Capture the cell that displays the provided text and extract its (X, Y) central coordinate. 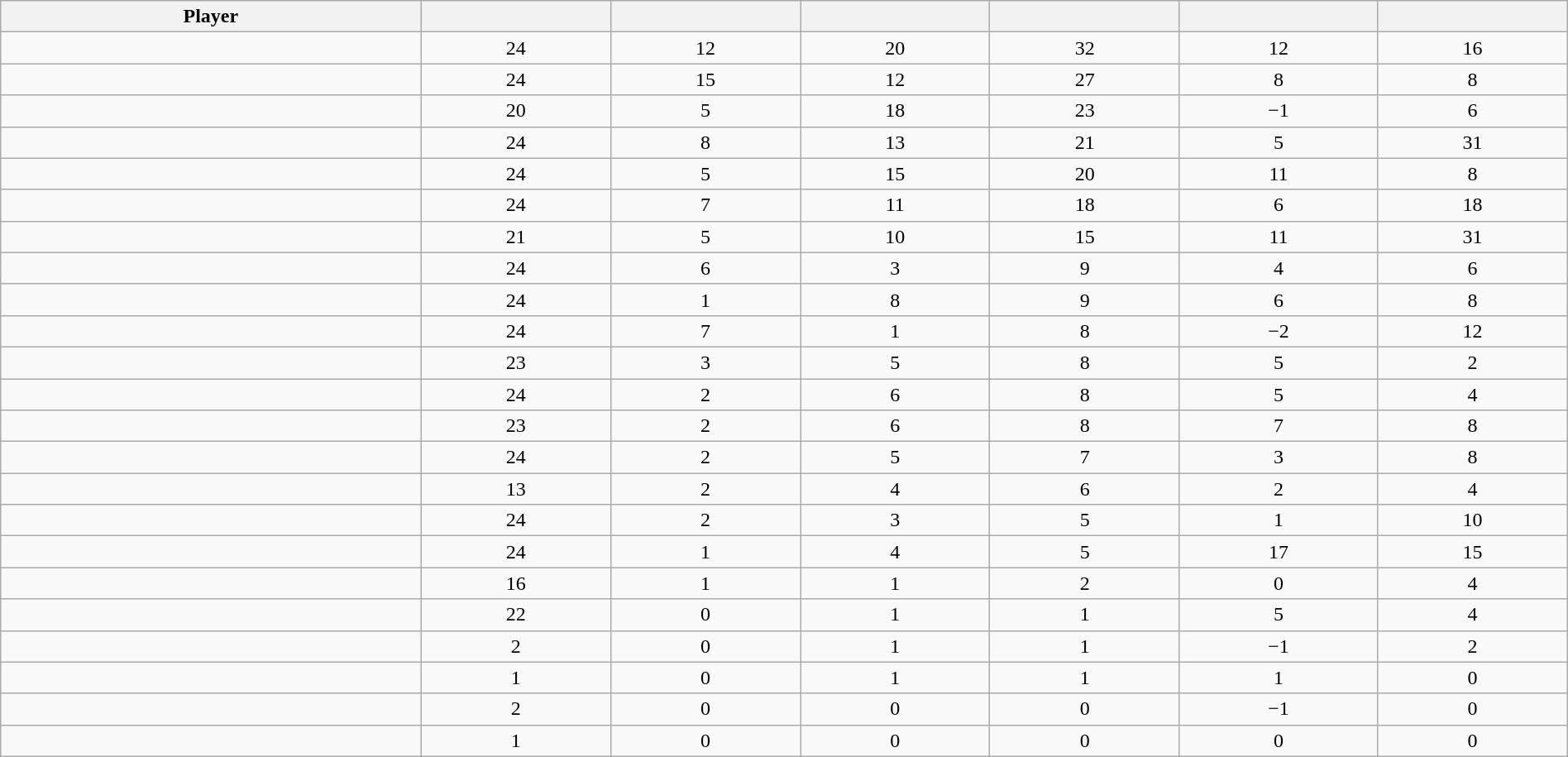
17 (1279, 552)
32 (1085, 48)
Player (211, 17)
22 (516, 615)
27 (1085, 79)
−2 (1279, 331)
